Scan for the cell matching the given text and deliver its [x, y] coordinate at center. 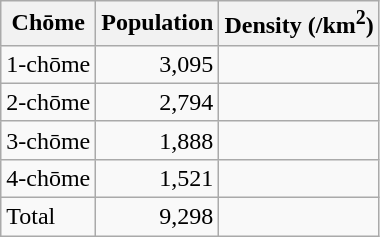
2,794 [158, 102]
3,095 [158, 64]
9,298 [158, 217]
Chōme [48, 24]
Total [48, 217]
1,888 [158, 140]
2-chōme [48, 102]
Density (/km2) [299, 24]
4-chōme [48, 178]
1-chōme [48, 64]
Population [158, 24]
1,521 [158, 178]
3-chōme [48, 140]
